Identify which cell holds the provided text, then report its (x, y) central coordinate. 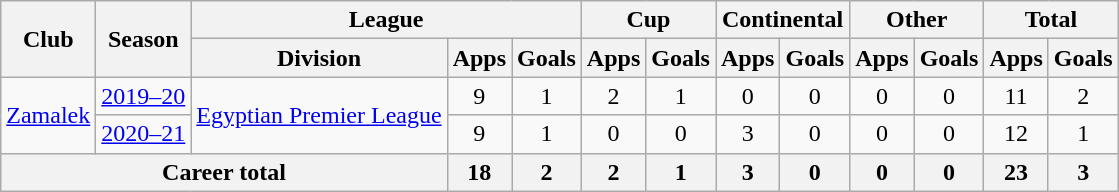
League (386, 20)
Career total (224, 172)
Egyptian Premier League (319, 115)
23 (1016, 172)
18 (479, 172)
Cup (648, 20)
Zamalek (48, 115)
2019–20 (144, 96)
Other (917, 20)
2020–21 (144, 134)
Division (319, 58)
Season (144, 39)
12 (1016, 134)
Total (1051, 20)
Club (48, 39)
Continental (783, 20)
11 (1016, 96)
